Determine the [X, Y] coordinate at the center of the cell enclosing the given text.  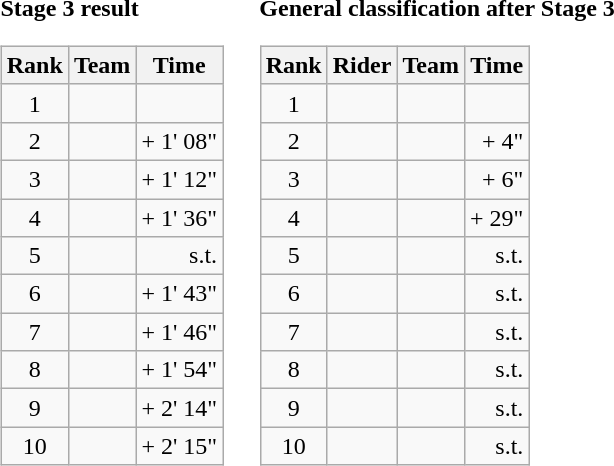
+ 1' 08" [180, 141]
+ 1' 43" [180, 294]
Rider [362, 65]
+ 1' 54" [180, 370]
+ 4" [496, 141]
+ 6" [496, 179]
+ 2' 14" [180, 408]
+ 1' 46" [180, 332]
+ 1' 36" [180, 217]
+ 2' 15" [180, 446]
+ 29" [496, 217]
+ 1' 12" [180, 179]
